Output the [x, y] coordinate of the center of the cell containing the given text.  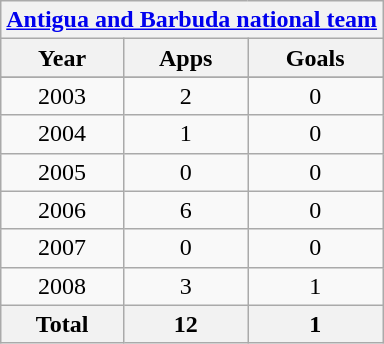
Total [62, 324]
2007 [62, 248]
Goals [316, 58]
12 [185, 324]
Year [62, 58]
2005 [62, 172]
2006 [62, 210]
3 [185, 286]
2 [185, 96]
2003 [62, 96]
6 [185, 210]
2004 [62, 134]
Antigua and Barbuda national team [192, 20]
Apps [185, 58]
2008 [62, 286]
